Capture the cell that displays the provided text and extract its [x, y] central coordinate. 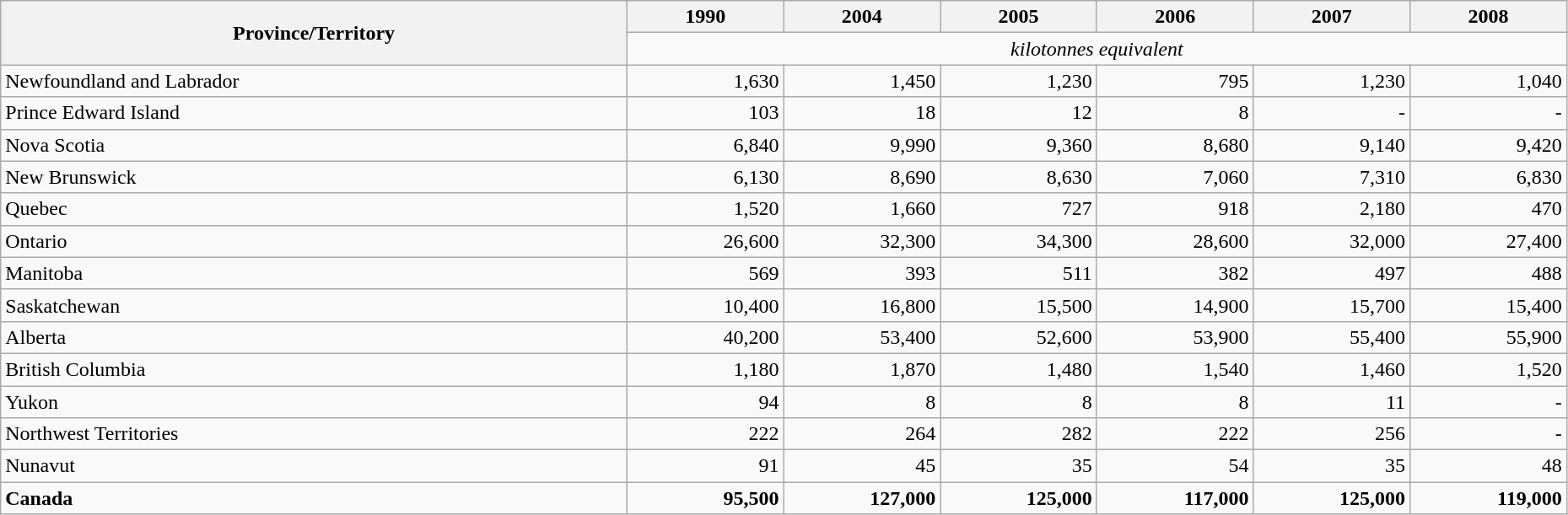
27,400 [1489, 241]
Ontario [314, 241]
New Brunswick [314, 177]
48 [1489, 466]
53,900 [1175, 337]
94 [705, 402]
2006 [1175, 17]
127,000 [862, 498]
53,400 [862, 337]
91 [705, 466]
6,830 [1489, 177]
Nova Scotia [314, 145]
45 [862, 466]
34,300 [1019, 241]
52,600 [1019, 337]
1,460 [1332, 369]
9,140 [1332, 145]
511 [1019, 273]
14,900 [1175, 305]
18 [862, 113]
119,000 [1489, 498]
1,540 [1175, 369]
Saskatchewan [314, 305]
7,060 [1175, 177]
1,040 [1489, 81]
Yukon [314, 402]
Alberta [314, 337]
1,480 [1019, 369]
Northwest Territories [314, 434]
Province/Territory [314, 33]
264 [862, 434]
8,690 [862, 177]
2004 [862, 17]
2005 [1019, 17]
8,680 [1175, 145]
15,400 [1489, 305]
256 [1332, 434]
1,450 [862, 81]
6,130 [705, 177]
918 [1175, 209]
2007 [1332, 17]
1,630 [705, 81]
54 [1175, 466]
32,000 [1332, 241]
kilotonnes equivalent [1097, 49]
488 [1489, 273]
117,000 [1175, 498]
1,660 [862, 209]
12 [1019, 113]
15,500 [1019, 305]
9,990 [862, 145]
Canada [314, 498]
55,900 [1489, 337]
103 [705, 113]
2,180 [1332, 209]
26,600 [705, 241]
6,840 [705, 145]
55,400 [1332, 337]
2008 [1489, 17]
Quebec [314, 209]
10,400 [705, 305]
9,420 [1489, 145]
Nunavut [314, 466]
393 [862, 273]
95,500 [705, 498]
8,630 [1019, 177]
497 [1332, 273]
470 [1489, 209]
40,200 [705, 337]
795 [1175, 81]
382 [1175, 273]
7,310 [1332, 177]
British Columbia [314, 369]
569 [705, 273]
727 [1019, 209]
9,360 [1019, 145]
32,300 [862, 241]
15,700 [1332, 305]
28,600 [1175, 241]
16,800 [862, 305]
282 [1019, 434]
Newfoundland and Labrador [314, 81]
1,180 [705, 369]
1990 [705, 17]
11 [1332, 402]
Prince Edward Island [314, 113]
1,870 [862, 369]
Manitoba [314, 273]
